Search for the cell housing the specified text and yield its (X, Y) center coordinate. 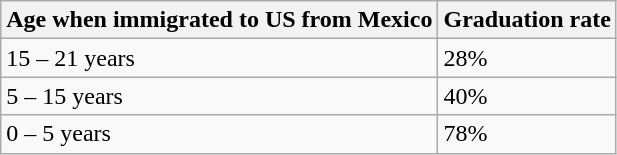
28% (527, 58)
15 – 21 years (220, 58)
0 – 5 years (220, 134)
Graduation rate (527, 20)
Age when immigrated to US from Mexico (220, 20)
5 – 15 years (220, 96)
40% (527, 96)
78% (527, 134)
